Detect which cell encompasses the target text, then output its (X, Y) center coordinate. 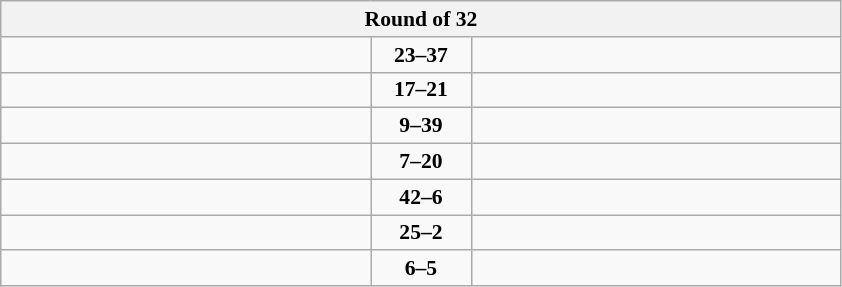
6–5 (421, 269)
42–6 (421, 197)
17–21 (421, 90)
25–2 (421, 233)
23–37 (421, 55)
9–39 (421, 126)
7–20 (421, 162)
Round of 32 (421, 19)
